Pinpoint the cell where the given text exists, returning its [X, Y] midpoint coordinate. 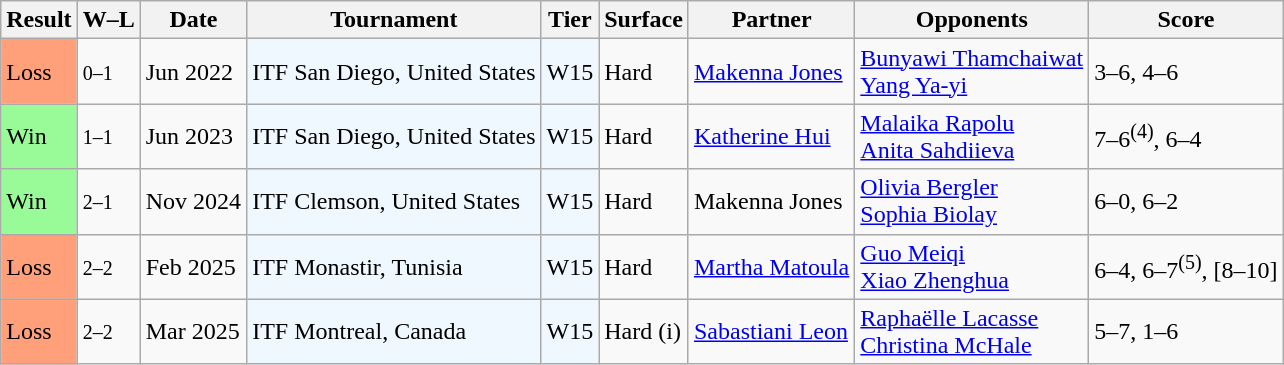
Jun 2023 [193, 136]
Hard (i) [644, 332]
Opponents [972, 20]
Nov 2024 [193, 202]
ITF Clemson, United States [394, 202]
3–6, 4–6 [1186, 72]
Sabastiani Leon [771, 332]
Raphaëlle Lacasse Christina McHale [972, 332]
Date [193, 20]
Tournament [394, 20]
5–7, 1–6 [1186, 332]
ITF Monastir, Tunisia [394, 266]
1–1 [108, 136]
6–0, 6–2 [1186, 202]
Olivia Bergler Sophia Biolay [972, 202]
6–4, 6–7(5), [8–10] [1186, 266]
Bunyawi Thamchaiwat Yang Ya-yi [972, 72]
Feb 2025 [193, 266]
0–1 [108, 72]
Guo Meiqi Xiao Zhenghua [972, 266]
Mar 2025 [193, 332]
ITF Montreal, Canada [394, 332]
Tier [570, 20]
Malaika Rapolu Anita Sahdiieva [972, 136]
Katherine Hui [771, 136]
W–L [108, 20]
Jun 2022 [193, 72]
7–6(4), 6–4 [1186, 136]
Partner [771, 20]
Martha Matoula [771, 266]
2–1 [108, 202]
Score [1186, 20]
Surface [644, 20]
Result [39, 20]
